Capture the cell that displays the provided text and extract its [X, Y] central coordinate. 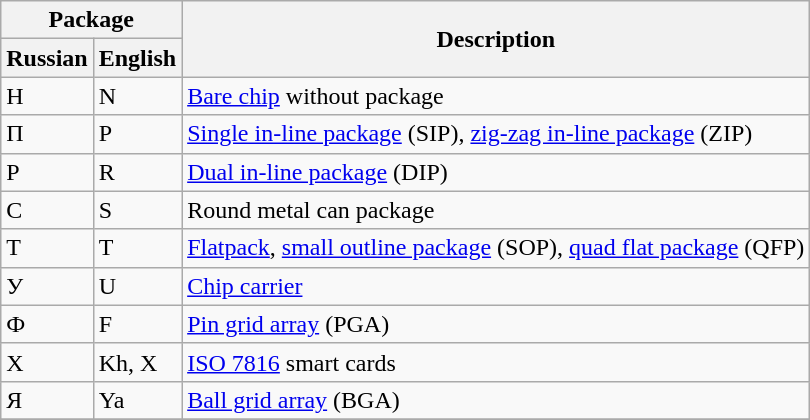
Bare chip without package [496, 96]
Flatpack, small outline package (SOP), quad flat package (QFP) [496, 248]
Dual in-line package (DIP) [496, 172]
Package [92, 20]
Russian [47, 58]
Ya [137, 400]
U [137, 286]
У [47, 286]
Description [496, 39]
Я [47, 400]
Kh, X [137, 362]
N [137, 96]
Round metal can package [496, 210]
R [137, 172]
Ball grid array (BGA) [496, 400]
Х [47, 362]
Pin grid array (PGA) [496, 324]
T [137, 248]
P [137, 134]
С [47, 210]
П [47, 134]
ISO 7816 smart cards [496, 362]
S [137, 210]
Chip carrier [496, 286]
English [137, 58]
Р [47, 172]
Н [47, 96]
Т [47, 248]
Single in-line package (SIP), zig-zag in-line package (ZIP) [496, 134]
F [137, 324]
Ф [47, 324]
